Locate the cell with the specified text and output its [x, y] center coordinate. 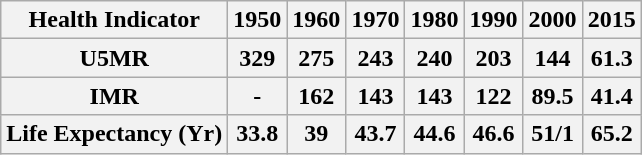
1970 [376, 20]
329 [258, 58]
44.6 [434, 134]
162 [316, 96]
46.6 [494, 134]
2015 [612, 20]
89.5 [552, 96]
122 [494, 96]
1980 [434, 20]
Life Expectancy (Yr) [114, 134]
Health Indicator [114, 20]
61.3 [612, 58]
65.2 [612, 134]
U5MR [114, 58]
1960 [316, 20]
39 [316, 134]
2000 [552, 20]
- [258, 96]
51/1 [552, 134]
275 [316, 58]
144 [552, 58]
243 [376, 58]
1950 [258, 20]
203 [494, 58]
240 [434, 58]
43.7 [376, 134]
41.4 [612, 96]
33.8 [258, 134]
1990 [494, 20]
IMR [114, 96]
